Identify which cell holds the provided text, then report its (X, Y) central coordinate. 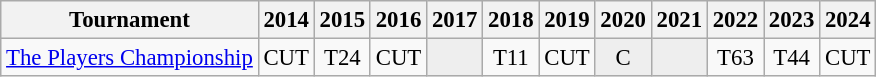
2022 (735, 20)
2020 (623, 20)
T44 (792, 58)
Tournament (130, 20)
2017 (455, 20)
T11 (511, 58)
2016 (398, 20)
The Players Championship (130, 58)
C (623, 58)
2021 (679, 20)
2015 (342, 20)
T63 (735, 58)
2024 (848, 20)
2014 (286, 20)
2019 (567, 20)
2018 (511, 20)
2023 (792, 20)
T24 (342, 58)
